Locate the cell with the specified text and output its (x, y) center coordinate. 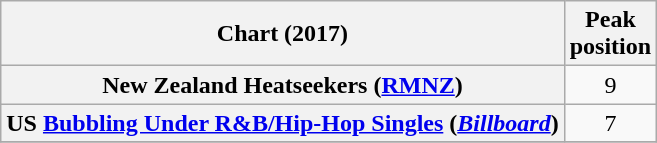
New Zealand Heatseekers (RMNZ) (282, 85)
Chart (2017) (282, 34)
Peakposition (610, 34)
9 (610, 85)
7 (610, 123)
US Bubbling Under R&B/Hip-Hop Singles (Billboard) (282, 123)
